Identify which cell holds the provided text, then report its [x, y] central coordinate. 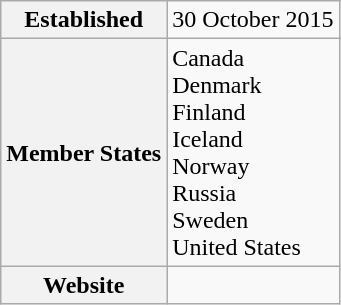
CanadaDenmarkFinlandIcelandNorwayRussiaSwedenUnited States [253, 152]
Member States [84, 152]
Website [84, 285]
30 October 2015 [253, 20]
Established [84, 20]
